Capture the cell that displays the provided text and extract its (X, Y) central coordinate. 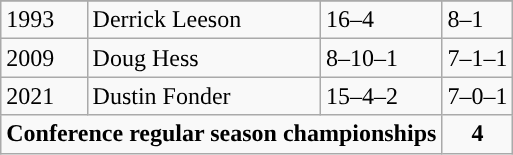
Conference regular season championships (222, 134)
15–4–2 (380, 96)
Doug Hess (204, 58)
7–1–1 (478, 58)
2009 (44, 58)
8–10–1 (380, 58)
1993 (44, 20)
8–1 (478, 20)
Dustin Fonder (204, 96)
7–0–1 (478, 96)
2021 (44, 96)
Derrick Leeson (204, 20)
4 (478, 134)
16–4 (380, 20)
